Output the (X, Y) coordinate of the center of the cell containing the given text.  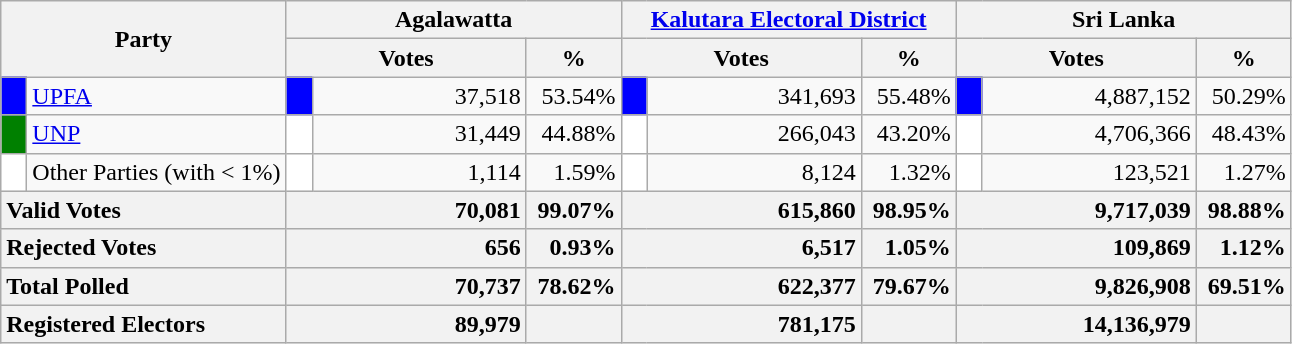
266,043 (754, 134)
99.07% (574, 210)
1.32% (908, 172)
341,693 (754, 96)
Total Polled (144, 286)
89,979 (406, 324)
50.29% (1244, 96)
48.43% (1244, 134)
Agalawatta (454, 20)
109,869 (1076, 248)
4,706,366 (1089, 134)
1.05% (908, 248)
79.67% (908, 286)
123,521 (1089, 172)
98.95% (908, 210)
Other Parties (with < 1%) (156, 172)
6,517 (741, 248)
Party (144, 39)
622,377 (741, 286)
1,114 (419, 172)
78.62% (574, 286)
9,717,039 (1076, 210)
9,826,908 (1076, 286)
37,518 (419, 96)
UNP (156, 134)
Rejected Votes (144, 248)
14,136,979 (1076, 324)
70,737 (406, 286)
70,081 (406, 210)
1.27% (1244, 172)
4,887,152 (1089, 96)
0.93% (574, 248)
8,124 (754, 172)
31,449 (419, 134)
615,860 (741, 210)
55.48% (908, 96)
656 (406, 248)
Kalutara Electoral District (788, 20)
44.88% (574, 134)
1.59% (574, 172)
53.54% (574, 96)
69.51% (1244, 286)
Registered Electors (144, 324)
1.12% (1244, 248)
781,175 (741, 324)
98.88% (1244, 210)
UPFA (156, 96)
43.20% (908, 134)
Sri Lanka (1124, 20)
Valid Votes (144, 210)
